Extract the [x, y] coordinate from the center of the cell holding the provided text.  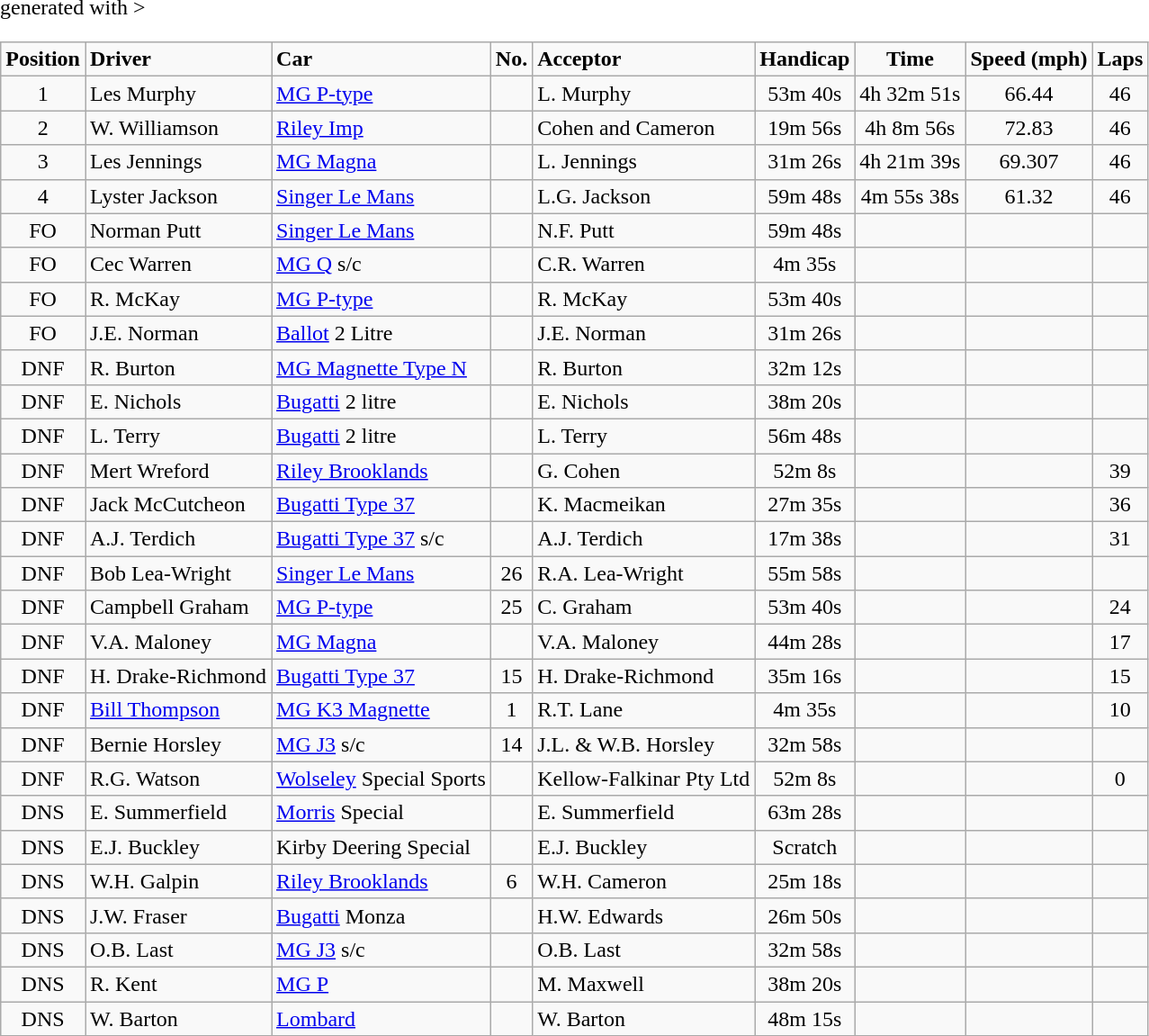
Ballot 2 Litre [382, 333]
Handicap [804, 59]
Mert Wreford [178, 471]
6 [511, 881]
G. Cohen [644, 471]
Norman Putt [178, 230]
27m 35s [804, 505]
26 [511, 573]
Campbell Graham [178, 608]
17 [1120, 642]
L.G. Jackson [644, 196]
W.H. Cameron [644, 881]
4m 55s 38s [911, 196]
K. Macmeikan [644, 505]
Bob Lea-Wright [178, 573]
35m 16s [804, 676]
Car [382, 59]
Les Jennings [178, 162]
Driver [178, 59]
R.G. Watson [178, 779]
Morris Special [382, 813]
Acceptor [644, 59]
63m 28s [804, 813]
48m 15s [804, 1018]
44m 28s [804, 642]
Wolseley Special Sports [382, 779]
Kirby Deering Special [382, 847]
2 [43, 128]
4h 8m 56s [911, 128]
4 [43, 196]
Lombard [382, 1018]
66.44 [1029, 94]
L. Murphy [644, 94]
Speed (mph) [1029, 59]
36 [1120, 505]
Kellow-Falkinar Pty Ltd [644, 779]
26m 50s [804, 915]
W. Williamson [178, 128]
25m 18s [804, 881]
Cec Warren [178, 265]
MG P [382, 984]
Riley Imp [382, 128]
J.L. & W.B. Horsley [644, 744]
Position [43, 59]
No. [511, 59]
31 [1120, 539]
J.W. Fraser [178, 915]
55m 58s [804, 573]
MG Q s/c [382, 265]
4h 32m 51s [911, 94]
72.83 [1029, 128]
4h 21m 39s [911, 162]
39 [1120, 471]
C.R. Warren [644, 265]
10 [1120, 710]
Bugatti Monza [382, 915]
Jack McCutcheon [178, 505]
R.T. Lane [644, 710]
Scratch [804, 847]
32m 12s [804, 367]
M. Maxwell [644, 984]
R. Kent [178, 984]
L. Jennings [644, 162]
69.307 [1029, 162]
Laps [1120, 59]
Les Murphy [178, 94]
17m 38s [804, 539]
Lyster Jackson [178, 196]
Time [911, 59]
19m 56s [804, 128]
14 [511, 744]
N.F. Putt [644, 230]
MG Magnette Type N [382, 367]
H.W. Edwards [644, 915]
R.A. Lea-Wright [644, 573]
C. Graham [644, 608]
W.H. Galpin [178, 881]
56m 48s [804, 436]
Bill Thompson [178, 710]
61.32 [1029, 196]
Cohen and Cameron [644, 128]
24 [1120, 608]
25 [511, 608]
Bugatti Type 37 s/c [382, 539]
3 [43, 162]
0 [1120, 779]
MG K3 Magnette [382, 710]
Bernie Horsley [178, 744]
